Output the [x, y] coordinate of the center of the cell containing the given text.  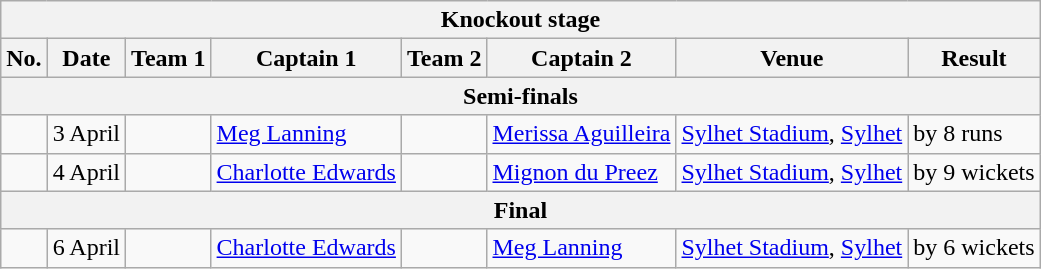
Merissa Aguilleira [582, 134]
Team 1 [169, 58]
Captain 2 [582, 58]
Result [974, 58]
3 April [86, 134]
Mignon du Preez [582, 172]
Venue [792, 58]
No. [24, 58]
by 6 wickets [974, 248]
Final [520, 210]
4 April [86, 172]
Semi-finals [520, 96]
by 8 runs [974, 134]
6 April [86, 248]
Team 2 [444, 58]
by 9 wickets [974, 172]
Captain 1 [306, 58]
Knockout stage [520, 20]
Date [86, 58]
